Extract the [x, y] coordinate from the center of the cell holding the provided text.  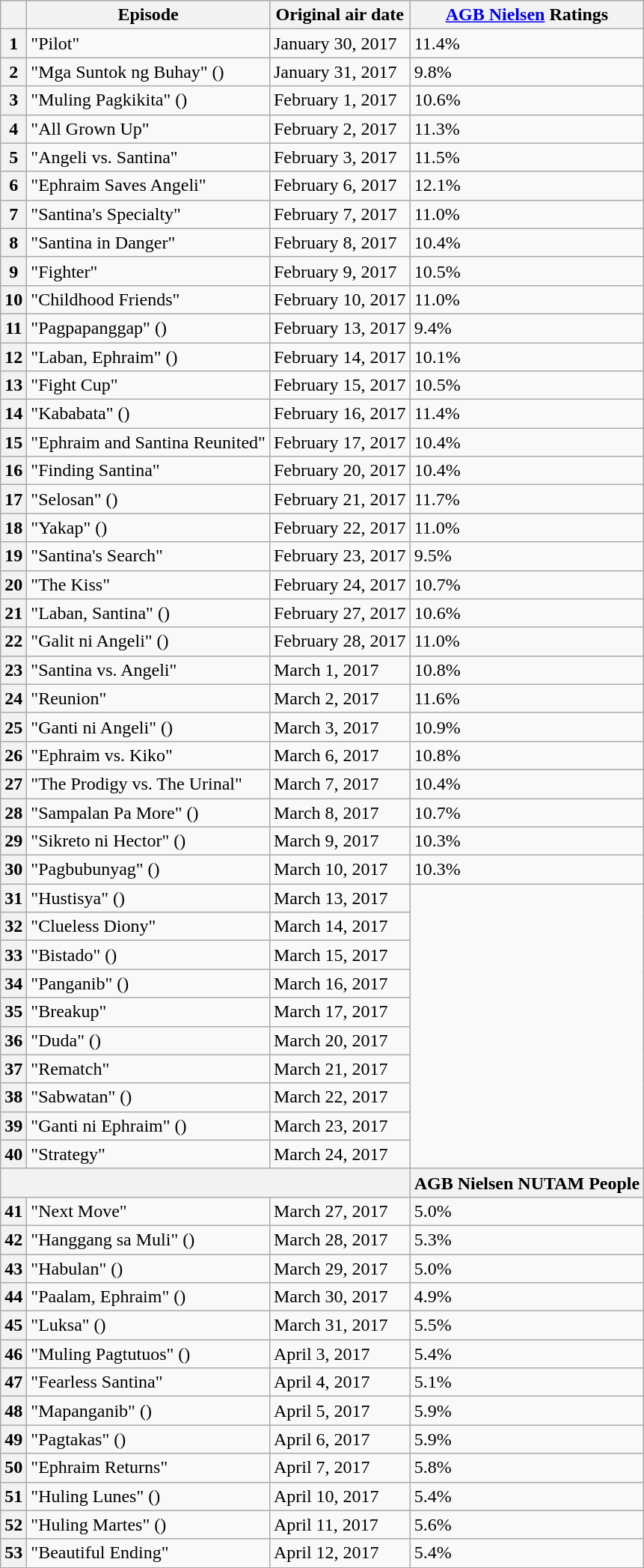
"Panganib" () [148, 983]
February 8, 2017 [340, 242]
February 21, 2017 [340, 499]
47 [13, 1382]
Episode [148, 15]
"Habulan" () [148, 1269]
22 [13, 641]
April 5, 2017 [340, 1411]
12.1% [527, 186]
"Yakap" () [148, 528]
April 12, 2017 [340, 1553]
Original air date [340, 15]
50 [13, 1468]
"Ganti ni Angeli" () [148, 727]
"Santina's Search" [148, 556]
"The Prodigy vs. The Urinal" [148, 784]
43 [13, 1269]
March 3, 2017 [340, 727]
29 [13, 841]
7 [13, 214]
"Fearless Santina" [148, 1382]
46 [13, 1354]
"Ephraim and Santina Reunited" [148, 442]
February 2, 2017 [340, 129]
35 [13, 1012]
"Ganti ni Ephraim" () [148, 1126]
"Fighter" [148, 271]
March 13, 2017 [340, 898]
5.1% [527, 1382]
45 [13, 1326]
March 2, 2017 [340, 698]
April 7, 2017 [340, 1468]
"Mapanganib" () [148, 1411]
21 [13, 613]
March 31, 2017 [340, 1326]
"Selosan" () [148, 499]
February 6, 2017 [340, 186]
3 [13, 100]
March 22, 2017 [340, 1097]
36 [13, 1040]
March 23, 2017 [340, 1126]
March 8, 2017 [340, 812]
41 [13, 1211]
"Huling Martes" () [148, 1525]
9.4% [527, 328]
26 [13, 755]
9.8% [527, 72]
53 [13, 1553]
"Beautiful Ending" [148, 1553]
2 [13, 72]
AGB Nielsen NUTAM People [527, 1183]
11.7% [527, 499]
"Reunion" [148, 698]
25 [13, 727]
"Finding Santina" [148, 471]
February 10, 2017 [340, 299]
15 [13, 442]
5.8% [527, 1468]
18 [13, 528]
February 15, 2017 [340, 385]
"Ephraim Saves Angeli" [148, 186]
"Breakup" [148, 1012]
"Pagbubunyag" () [148, 870]
February 24, 2017 [340, 585]
April 6, 2017 [340, 1439]
"Next Move" [148, 1211]
February 17, 2017 [340, 442]
March 15, 2017 [340, 955]
23 [13, 670]
14 [13, 414]
"Mga Suntok ng Buhay" () [148, 72]
20 [13, 585]
44 [13, 1297]
"Clueless Diony" [148, 927]
11.5% [527, 157]
"Fight Cup" [148, 385]
"Galit ni Angeli" () [148, 641]
52 [13, 1525]
12 [13, 357]
8 [13, 242]
6 [13, 186]
February 22, 2017 [340, 528]
"Muling Pagtutuos" () [148, 1354]
"Ephraim Returns" [148, 1468]
January 30, 2017 [340, 43]
4 [13, 129]
February 9, 2017 [340, 271]
February 7, 2017 [340, 214]
"All Grown Up" [148, 129]
"Sikreto ni Hector" () [148, 841]
March 9, 2017 [340, 841]
11.6% [527, 698]
January 31, 2017 [340, 72]
16 [13, 471]
48 [13, 1411]
31 [13, 898]
24 [13, 698]
"The Kiss" [148, 585]
13 [13, 385]
February 28, 2017 [340, 641]
February 16, 2017 [340, 414]
"Childhood Friends" [148, 299]
"Pagpapanggap" () [148, 328]
February 13, 2017 [340, 328]
March 20, 2017 [340, 1040]
32 [13, 927]
37 [13, 1069]
27 [13, 784]
March 17, 2017 [340, 1012]
February 3, 2017 [340, 157]
April 3, 2017 [340, 1354]
33 [13, 955]
April 4, 2017 [340, 1382]
"Pilot" [148, 43]
"Ephraim vs. Kiko" [148, 755]
"Kababata" () [148, 414]
March 27, 2017 [340, 1211]
February 23, 2017 [340, 556]
February 27, 2017 [340, 613]
March 6, 2017 [340, 755]
1 [13, 43]
February 14, 2017 [340, 357]
"Duda" () [148, 1040]
"Santina's Specialty" [148, 214]
5.3% [527, 1239]
"Laban, Santina" () [148, 613]
9 [13, 271]
AGB Nielsen Ratings [527, 15]
March 21, 2017 [340, 1069]
April 11, 2017 [340, 1525]
9.5% [527, 556]
"Bistado" () [148, 955]
March 30, 2017 [340, 1297]
10 [13, 299]
17 [13, 499]
February 1, 2017 [340, 100]
11.3% [527, 129]
30 [13, 870]
"Hustisya" () [148, 898]
"Luksa" () [148, 1326]
40 [13, 1154]
51 [13, 1496]
March 1, 2017 [340, 670]
10.1% [527, 357]
"Paalam, Ephraim" () [148, 1297]
42 [13, 1239]
"Angeli vs. Santina" [148, 157]
March 14, 2017 [340, 927]
28 [13, 812]
February 20, 2017 [340, 471]
49 [13, 1439]
"Pagtakas" () [148, 1439]
10.9% [527, 727]
"Santina in Danger" [148, 242]
11 [13, 328]
"Sampalan Pa More" () [148, 812]
"Laban, Ephraim" () [148, 357]
March 24, 2017 [340, 1154]
March 7, 2017 [340, 784]
"Strategy" [148, 1154]
"Sabwatan" () [148, 1097]
April 10, 2017 [340, 1496]
"Rematch" [148, 1069]
5.6% [527, 1525]
"Huling Lunes" () [148, 1496]
34 [13, 983]
March 28, 2017 [340, 1239]
4.9% [527, 1297]
March 16, 2017 [340, 983]
5.5% [527, 1326]
March 29, 2017 [340, 1269]
38 [13, 1097]
39 [13, 1126]
5 [13, 157]
March 10, 2017 [340, 870]
"Santina vs. Angeli" [148, 670]
19 [13, 556]
"Hanggang sa Muli" () [148, 1239]
"Muling Pagkikita" () [148, 100]
